Determine the [x, y] coordinate at the center of the cell enclosing the given text.  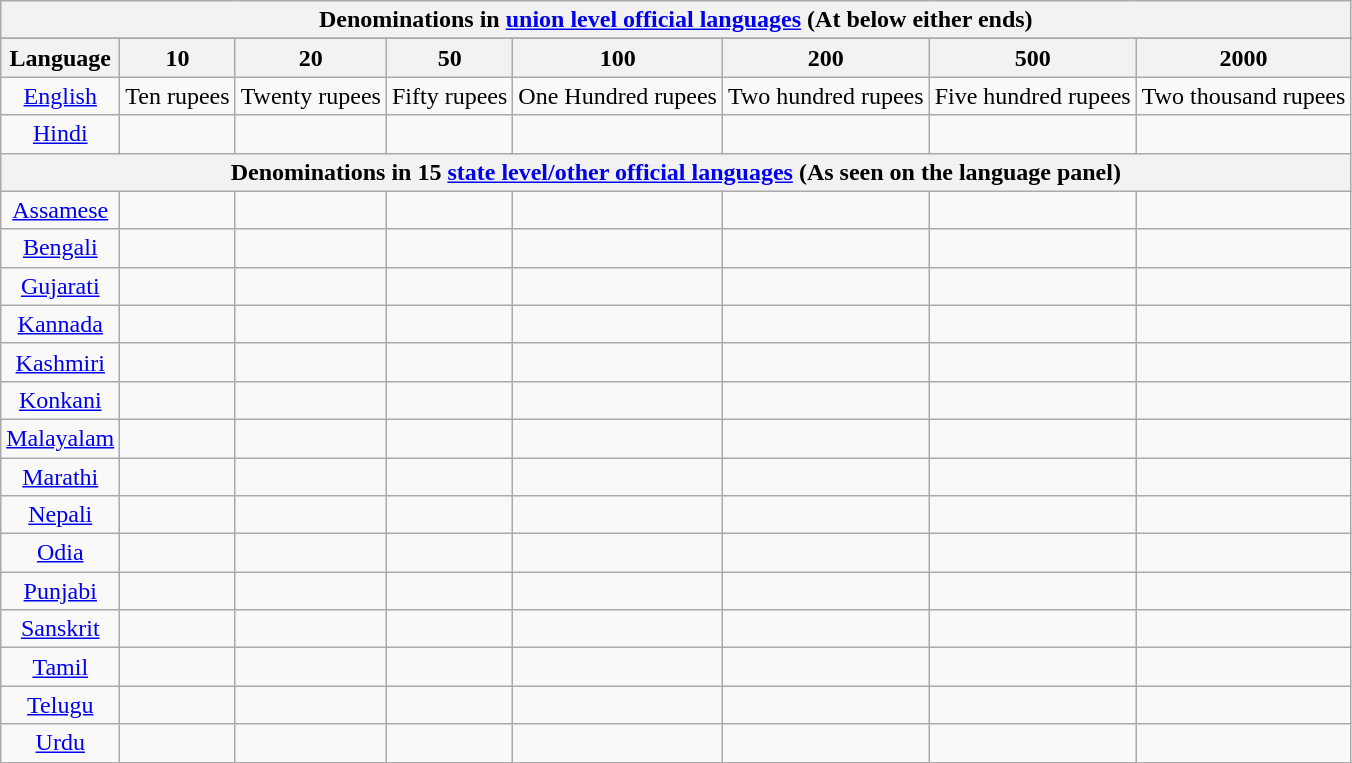
Telugu [60, 705]
One Hundred rupees [618, 96]
Assamese [60, 210]
Odia [60, 553]
Sanskrit [60, 629]
Marathi [60, 477]
Malayalam [60, 438]
Ten rupees [178, 96]
2000 [1244, 58]
Tamil [60, 667]
Hindi [60, 134]
English [60, 96]
Urdu [60, 743]
Kannada [60, 324]
Two thousand rupees [1244, 96]
Bengali [60, 248]
Denominations in 15 state level/other official languages (As seen on the language panel) [676, 172]
Nepali [60, 515]
Gujarati [60, 286]
Punjabi [60, 591]
Language [60, 58]
Kashmiri [60, 362]
100 [618, 58]
200 [826, 58]
Five hundred rupees [1032, 96]
Fifty rupees [449, 96]
Twenty rupees [310, 96]
Two hundred rupees [826, 96]
500 [1032, 58]
Konkani [60, 400]
10 [178, 58]
Denominations in union level official languages (At below either ends) [676, 20]
50 [449, 58]
20 [310, 58]
